Provide the (X, Y) coordinate of the cell's center where the given text is located.  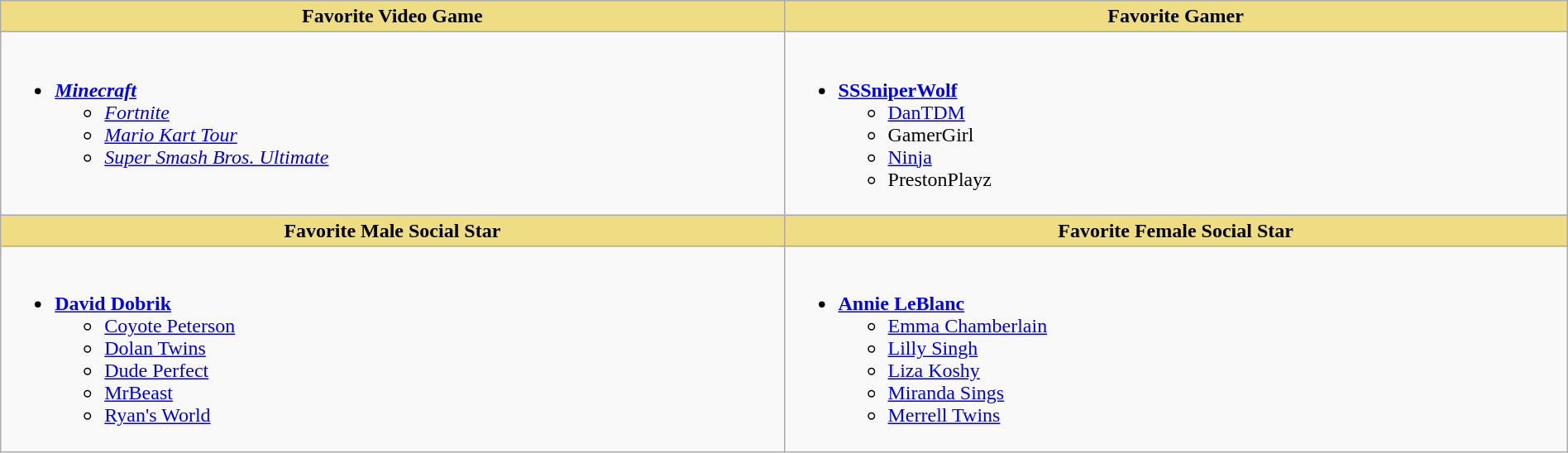
Favorite Video Game (392, 17)
Favorite Male Social Star (392, 231)
SSSniperWolfDanTDMGamerGirlNinjaPrestonPlayz (1176, 124)
MinecraftFortniteMario Kart TourSuper Smash Bros. Ultimate (392, 124)
Favorite Gamer (1176, 17)
Annie LeBlancEmma ChamberlainLilly SinghLiza KoshyMiranda SingsMerrell Twins (1176, 349)
Favorite Female Social Star (1176, 231)
David DobrikCoyote PetersonDolan TwinsDude PerfectMrBeastRyan's World (392, 349)
